Return [x, y] of the center of cell containing provided text 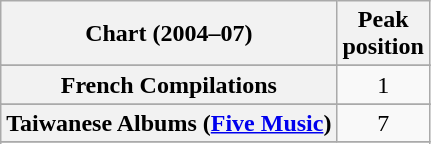
Peakposition [383, 34]
7 [383, 123]
French Compilations [169, 85]
Taiwanese Albums (Five Music) [169, 123]
1 [383, 85]
Chart (2004–07) [169, 34]
